Extract the (X, Y) coordinate from the center of the cell holding the provided text.  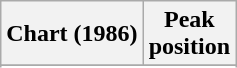
Chart (1986) (72, 34)
Peakposition (189, 34)
